Find where the given text appears and provide that cell's center as [X, Y] coordinate. 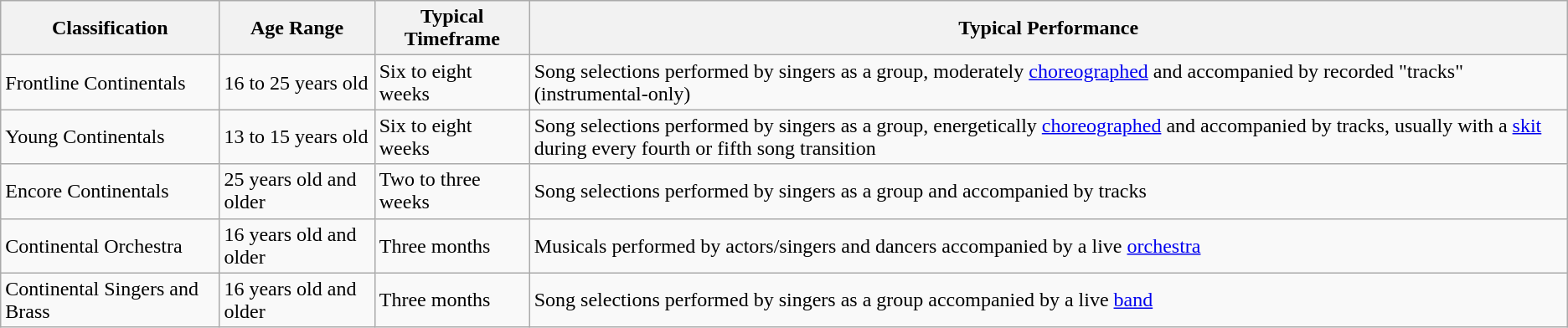
16 to 25 years old [297, 82]
Continental Orchestra [111, 246]
Young Continentals [111, 137]
Musicals performed by actors/singers and dancers accompanied by a live orchestra [1049, 246]
Continental Singers and Brass [111, 300]
Classification [111, 28]
Two to three weeks [452, 191]
Song selections performed by singers as a group accompanied by a live band [1049, 300]
25 years old and older [297, 191]
Song selections performed by singers as a group, moderately choreographed and accompanied by recorded "tracks" (instrumental-only) [1049, 82]
Age Range [297, 28]
13 to 15 years old [297, 137]
Typical Performance [1049, 28]
Song selections performed by singers as a group and accompanied by tracks [1049, 191]
Frontline Continentals [111, 82]
Typical Timeframe [452, 28]
Encore Continentals [111, 191]
